Capture the cell that displays the provided text and extract its (x, y) central coordinate. 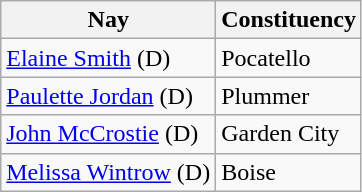
John McCrostie (D) (108, 134)
Constituency (289, 20)
Boise (289, 172)
Plummer (289, 96)
Pocatello (289, 58)
Melissa Wintrow (D) (108, 172)
Paulette Jordan (D) (108, 96)
Elaine Smith (D) (108, 58)
Nay (108, 20)
Garden City (289, 134)
